Locate the cell with the specified text and output its [X, Y] center coordinate. 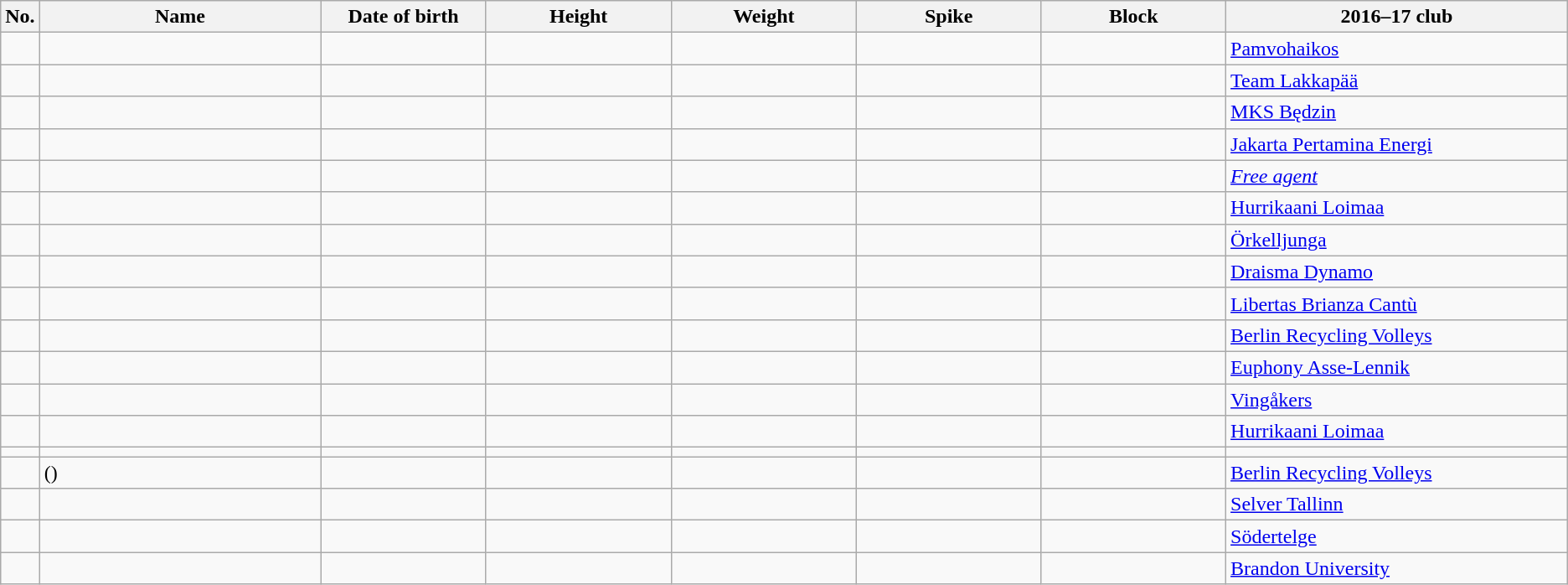
Team Lakkapää [1397, 80]
Pamvohaikos [1397, 49]
Vingåkers [1397, 400]
Height [578, 17]
Södertelge [1397, 536]
Block [1134, 17]
Draisma Dynamo [1397, 272]
Euphony Asse-Lennik [1397, 367]
Spike [948, 17]
Date of birth [404, 17]
Free agent [1397, 176]
Jakarta Pertamina Energi [1397, 144]
No. [20, 17]
Weight [764, 17]
Selver Tallinn [1397, 505]
Libertas Brianza Cantù [1397, 303]
Name [180, 17]
Örkelljunga [1397, 240]
Brandon University [1397, 568]
MKS Będzin [1397, 112]
2016–17 club [1397, 17]
() [180, 473]
